Capture the cell that displays the provided text and extract its (X, Y) central coordinate. 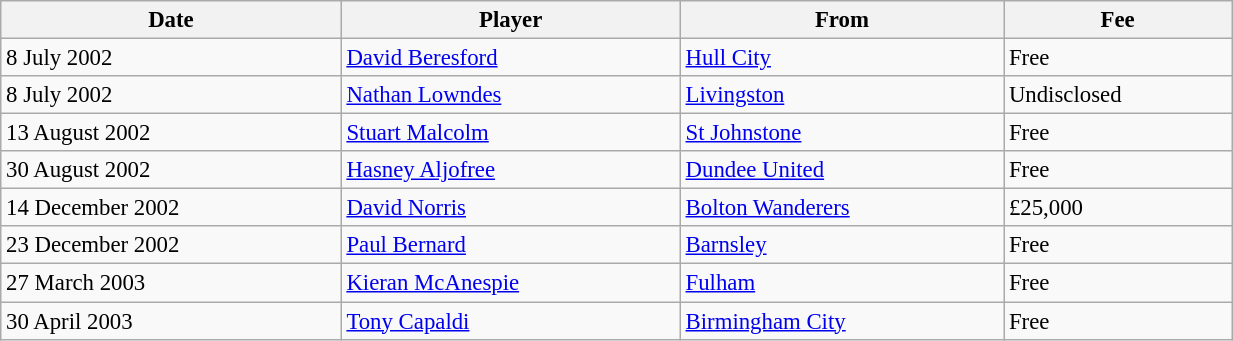
Hasney Aljofree (510, 170)
Fulham (842, 283)
From (842, 20)
Stuart Malcolm (510, 133)
27 March 2003 (171, 283)
23 December 2002 (171, 245)
Tony Capaldi (510, 321)
Player (510, 20)
St Johnstone (842, 133)
Paul Bernard (510, 245)
David Beresford (510, 58)
David Norris (510, 208)
£25,000 (1118, 208)
Hull City (842, 58)
30 August 2002 (171, 170)
30 April 2003 (171, 321)
Dundee United (842, 170)
Birmingham City (842, 321)
13 August 2002 (171, 133)
Nathan Lowndes (510, 95)
Undisclosed (1118, 95)
Fee (1118, 20)
Date (171, 20)
Livingston (842, 95)
14 December 2002 (171, 208)
Bolton Wanderers (842, 208)
Barnsley (842, 245)
Kieran McAnespie (510, 283)
